Return (x, y) of the center of cell containing provided text 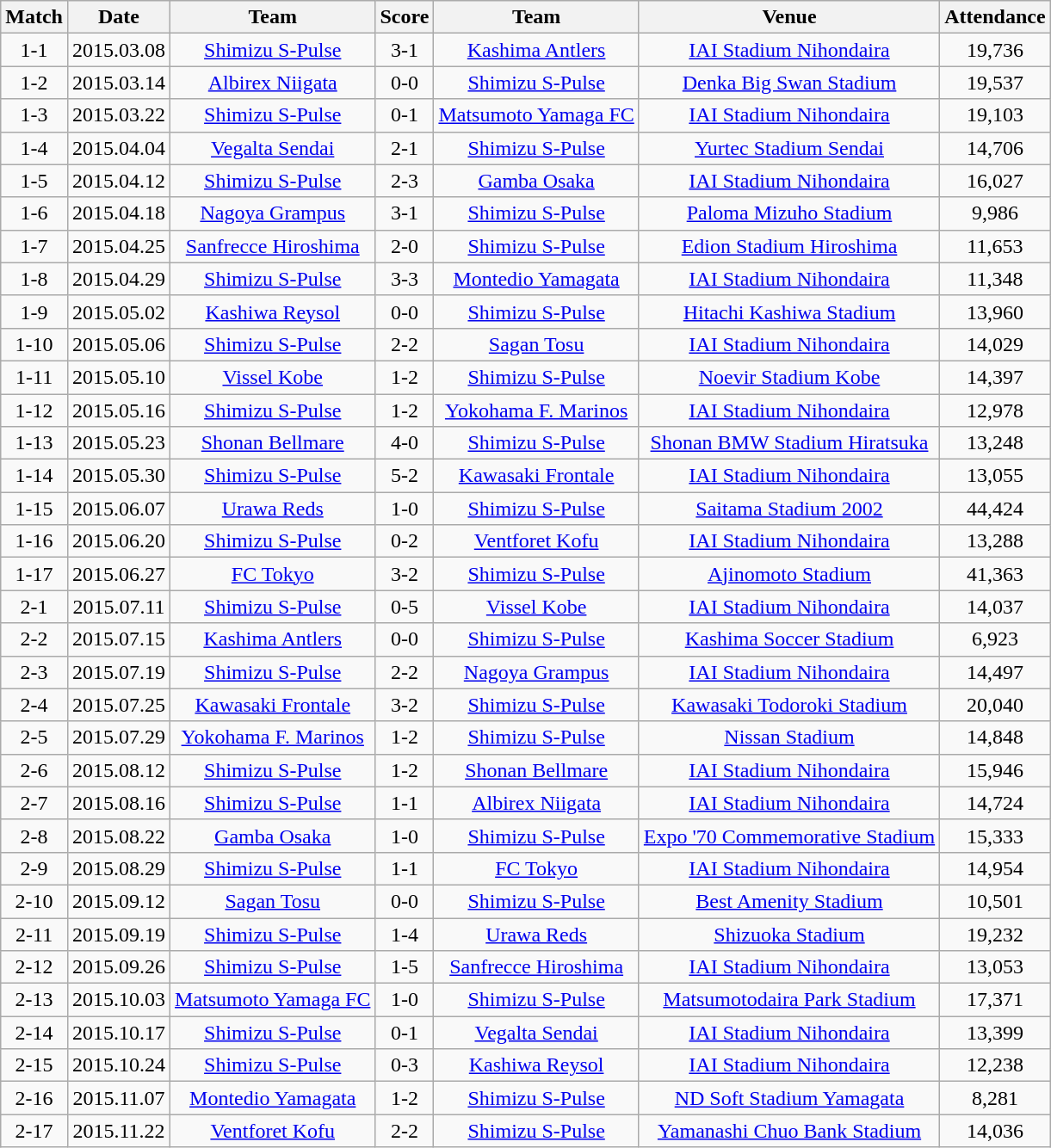
2015.05.06 (119, 344)
2015.03.22 (119, 115)
1-7 (34, 246)
1-3 (34, 115)
2-9 (34, 868)
19,736 (995, 50)
1-15 (34, 509)
14,954 (995, 868)
2015.08.12 (119, 770)
2015.07.25 (119, 705)
Paloma Mizuho Stadium (788, 213)
2015.04.29 (119, 279)
ND Soft Stadium Yamagata (788, 1098)
13,288 (995, 541)
2015.07.11 (119, 607)
Matsumotodaira Park Stadium (788, 1000)
2015.04.18 (119, 213)
2015.08.22 (119, 836)
Score (405, 17)
13,960 (995, 312)
2015.08.16 (119, 803)
41,363 (995, 574)
19,232 (995, 934)
2-15 (34, 1065)
Match (34, 17)
2015.11.22 (119, 1131)
Attendance (995, 17)
1-9 (34, 312)
2015.11.07 (119, 1098)
2015.08.29 (119, 868)
16,027 (995, 181)
14,036 (995, 1131)
Nissan Stadium (788, 738)
19,537 (995, 83)
Expo '70 Commemorative Stadium (788, 836)
2-5 (34, 738)
11,348 (995, 279)
1-13 (34, 443)
14,029 (995, 344)
Hitachi Kashiwa Stadium (788, 312)
1-14 (34, 476)
8,281 (995, 1098)
2015.04.04 (119, 148)
2015.05.16 (119, 410)
2-14 (34, 1033)
2015.04.25 (119, 246)
1-8 (34, 279)
17,371 (995, 1000)
2015.09.26 (119, 967)
19,103 (995, 115)
2015.06.27 (119, 574)
1-11 (34, 377)
4-0 (405, 443)
12,238 (995, 1065)
2-16 (34, 1098)
2-17 (34, 1131)
14,397 (995, 377)
13,399 (995, 1033)
2015.07.15 (119, 639)
1-10 (34, 344)
Shonan BMW Stadium Hiratsuka (788, 443)
1-16 (34, 541)
13,248 (995, 443)
1-17 (34, 574)
1-6 (34, 213)
2015.07.29 (119, 738)
2015.05.02 (119, 312)
Yurtec Stadium Sendai (788, 148)
5-2 (405, 476)
2-4 (34, 705)
Yamanashi Chuo Bank Stadium (788, 1131)
10,501 (995, 901)
Ajinomoto Stadium (788, 574)
2015.06.07 (119, 509)
2-6 (34, 770)
1-12 (34, 410)
2-13 (34, 1000)
15,946 (995, 770)
Kawasaki Todoroki Stadium (788, 705)
13,053 (995, 967)
2015.04.12 (119, 181)
2-10 (34, 901)
Kashima Soccer Stadium (788, 639)
2015.10.17 (119, 1033)
2-0 (405, 246)
2015.10.03 (119, 1000)
0-2 (405, 541)
14,497 (995, 672)
2015.07.19 (119, 672)
2015.09.19 (119, 934)
0-3 (405, 1065)
15,333 (995, 836)
14,724 (995, 803)
9,986 (995, 213)
2015.06.20 (119, 541)
Date (119, 17)
14,037 (995, 607)
11,653 (995, 246)
Denka Big Swan Stadium (788, 83)
44,424 (995, 509)
2015.05.10 (119, 377)
2015.05.30 (119, 476)
20,040 (995, 705)
12,978 (995, 410)
Edion Stadium Hiroshima (788, 246)
14,848 (995, 738)
2-7 (34, 803)
2-12 (34, 967)
6,923 (995, 639)
3-3 (405, 279)
Best Amenity Stadium (788, 901)
13,055 (995, 476)
2015.03.08 (119, 50)
Noevir Stadium Kobe (788, 377)
2015.05.23 (119, 443)
2015.03.14 (119, 83)
14,706 (995, 148)
2015.10.24 (119, 1065)
Saitama Stadium 2002 (788, 509)
Venue (788, 17)
2015.09.12 (119, 901)
2-8 (34, 836)
0-5 (405, 607)
Shizuoka Stadium (788, 934)
2-11 (34, 934)
